Return the (x, y) coordinate for the center point of the cell that contains the specified text.  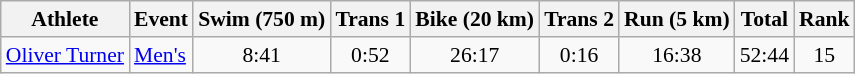
Total (764, 19)
8:41 (262, 55)
0:16 (579, 55)
Trans 1 (370, 19)
52:44 (764, 55)
26:17 (474, 55)
Athlete (65, 19)
16:38 (677, 55)
Oliver Turner (65, 55)
Men's (161, 55)
Trans 2 (579, 19)
0:52 (370, 55)
Swim (750 m) (262, 19)
Rank (824, 19)
Bike (20 km) (474, 19)
15 (824, 55)
Event (161, 19)
Run (5 km) (677, 19)
